Scan for the cell matching the given text and deliver its (X, Y) coordinate at center. 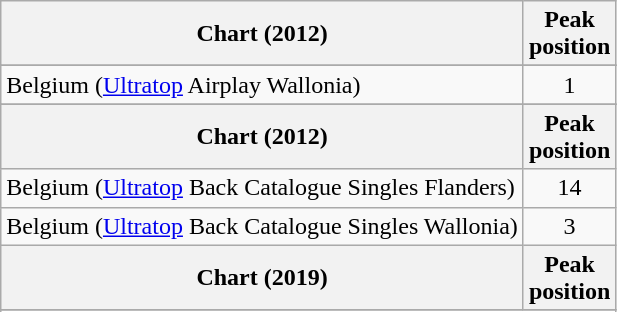
Chart (2019) (262, 278)
Belgium (Ultratop Back Catalogue Singles Flanders) (262, 188)
14 (569, 188)
3 (569, 226)
1 (569, 85)
Belgium (Ultratop Airplay Wallonia) (262, 85)
Belgium (Ultratop Back Catalogue Singles Wallonia) (262, 226)
